Locate the cell with the specified text and output its (X, Y) center coordinate. 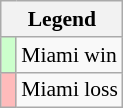
Miami loss (70, 90)
Legend (62, 19)
Miami win (70, 55)
